Detect which cell encompasses the target text, then output its [x, y] center coordinate. 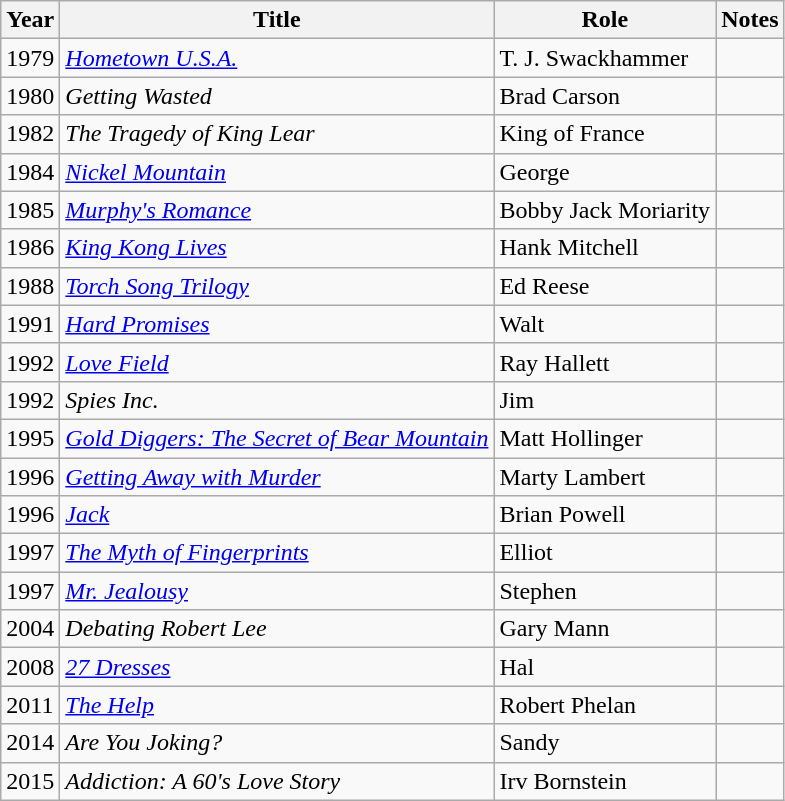
Jack [277, 515]
1988 [30, 286]
Getting Away with Murder [277, 477]
Nickel Mountain [277, 172]
Hometown U.S.A. [277, 58]
2015 [30, 781]
1995 [30, 438]
Hank Mitchell [605, 248]
King of France [605, 134]
Spies Inc. [277, 400]
Stephen [605, 591]
The Myth of Fingerprints [277, 553]
Hard Promises [277, 324]
George [605, 172]
Matt Hollinger [605, 438]
Marty Lambert [605, 477]
1985 [30, 210]
Getting Wasted [277, 96]
2008 [30, 667]
Torch Song Trilogy [277, 286]
King Kong Lives [277, 248]
27 Dresses [277, 667]
Gold Diggers: The Secret of Bear Mountain [277, 438]
Walt [605, 324]
Addiction: A 60's Love Story [277, 781]
2004 [30, 629]
Gary Mann [605, 629]
Mr. Jealousy [277, 591]
The Tragedy of King Lear [277, 134]
Title [277, 20]
Brian Powell [605, 515]
Murphy's Romance [277, 210]
1991 [30, 324]
1986 [30, 248]
Notes [750, 20]
Bobby Jack Moriarity [605, 210]
1982 [30, 134]
Are You Joking? [277, 743]
1980 [30, 96]
Irv Bornstein [605, 781]
Jim [605, 400]
Role [605, 20]
Love Field [277, 362]
2011 [30, 705]
Ray Hallett [605, 362]
Debating Robert Lee [277, 629]
Robert Phelan [605, 705]
Hal [605, 667]
1984 [30, 172]
2014 [30, 743]
The Help [277, 705]
Brad Carson [605, 96]
Elliot [605, 553]
T. J. Swackhammer [605, 58]
Sandy [605, 743]
Ed Reese [605, 286]
Year [30, 20]
1979 [30, 58]
